Extract the [x, y] coordinate from the center of the cell holding the provided text.  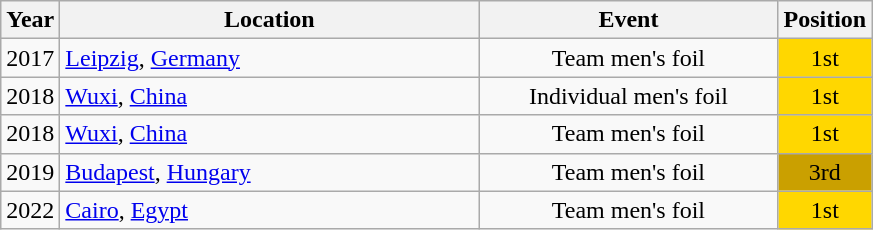
2022 [30, 210]
Budapest, Hungary [270, 172]
3rd [825, 172]
Location [270, 20]
Position [825, 20]
Event [628, 20]
Year [30, 20]
Leipzig, Germany [270, 58]
Cairo, Egypt [270, 210]
2019 [30, 172]
2017 [30, 58]
Individual men's foil [628, 96]
